Return (x, y) of the center of cell containing provided text 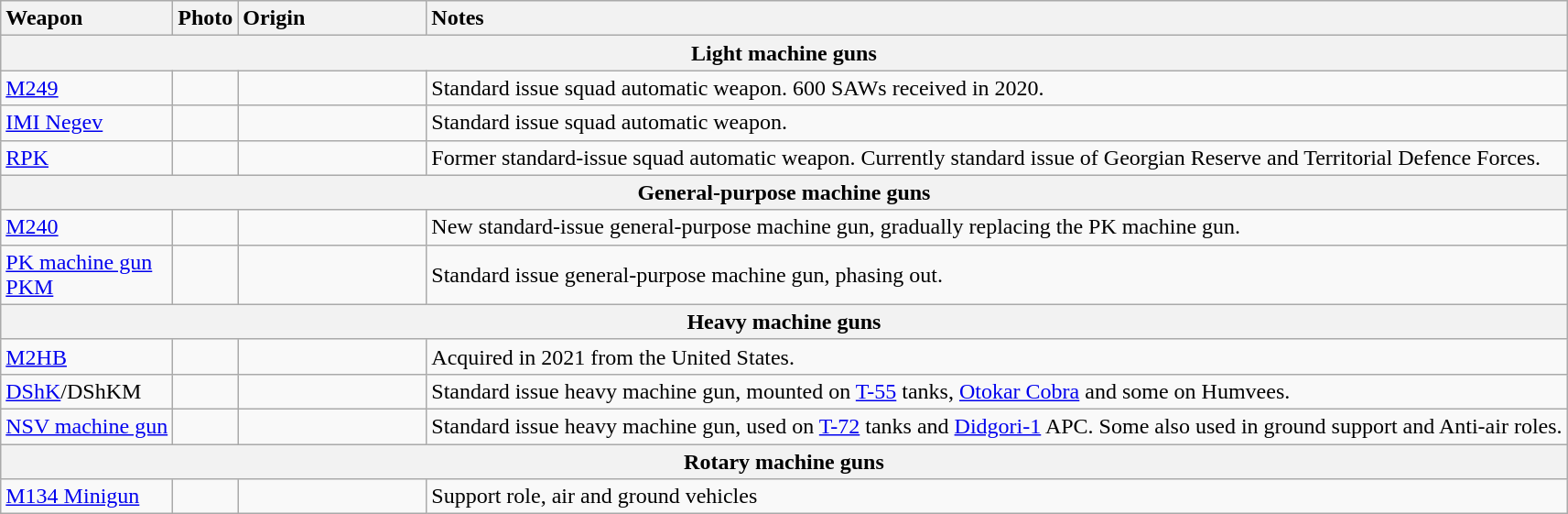
M249 (87, 88)
PK machine gunPKM (87, 275)
Rotary machine guns (784, 461)
Weapon (87, 18)
Light machine guns (784, 53)
M134 Minigun (87, 497)
Standard issue squad automatic weapon. 600 SAWs received in 2020. (997, 88)
Standard issue general-purpose machine gun, phasing out. (997, 275)
Heavy machine guns (784, 322)
Support role, air and ground vehicles (997, 497)
Standard issue squad automatic weapon. (997, 123)
M240 (87, 227)
Former standard-issue squad automatic weapon. Currently standard issue of Georgian Reserve and Territorial Defence Forces. (997, 158)
Standard issue heavy machine gun, used on T-72 tanks and Didgori-1 APC. Some also used in ground support and Anti-air roles. (997, 426)
New standard-issue general-purpose machine gun, gradually replacing the PK machine gun. (997, 227)
RPK (87, 158)
Acquired in 2021 from the United States. (997, 356)
DShK/DShKM (87, 391)
NSV machine gun (87, 426)
Photo (205, 18)
M2HB (87, 356)
Standard issue heavy machine gun, mounted on T-55 tanks, Otokar Cobra and some on Humvees. (997, 391)
General-purpose machine guns (784, 192)
Notes (997, 18)
Origin (332, 18)
IMI Negev (87, 123)
